From the cell containing the given text, extract its center point as (x, y) coordinate. 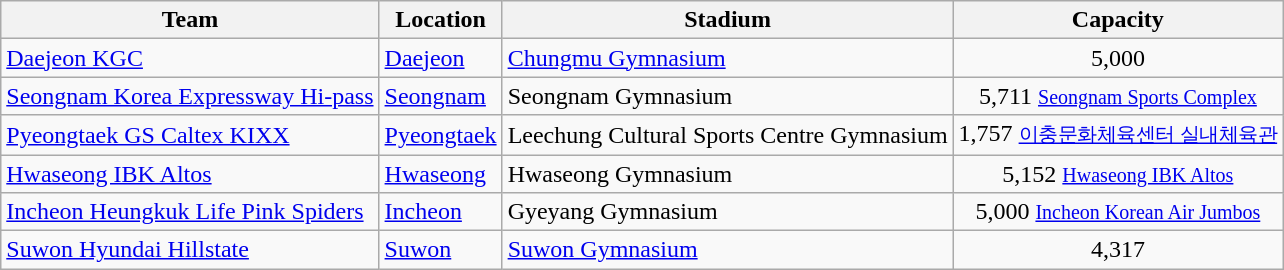
Leechung Cultural Sports Centre Gymnasium (728, 135)
Stadium (728, 20)
Incheon Heungkuk Life Pink Spiders (190, 212)
Hwaseong Gymnasium (728, 173)
Pyeongtaek (440, 135)
Daejeon KGC (190, 58)
Seongnam (440, 96)
Seongnam Gymnasium (728, 96)
Suwon Gymnasium (728, 250)
Suwon (440, 250)
Hwaseong (440, 173)
5,000 Incheon Korean Air Jumbos (1118, 212)
Location (440, 20)
Hwaseong IBK Altos (190, 173)
Incheon (440, 212)
Seongnam Korea Expressway Hi-pass (190, 96)
Pyeongtaek GS Caltex KIXX (190, 135)
Daejeon (440, 58)
5,152 Hwaseong IBK Altos (1118, 173)
Suwon Hyundai Hillstate (190, 250)
5,711 Seongnam Sports Complex (1118, 96)
Capacity (1118, 20)
5,000 (1118, 58)
Chungmu Gymnasium (728, 58)
4,317 (1118, 250)
1,757 이충문화체육센터 실내체육관 (1118, 135)
Team (190, 20)
Gyeyang Gymnasium (728, 212)
